Determine the (x, y) coordinate at the center of the cell enclosing the given text.  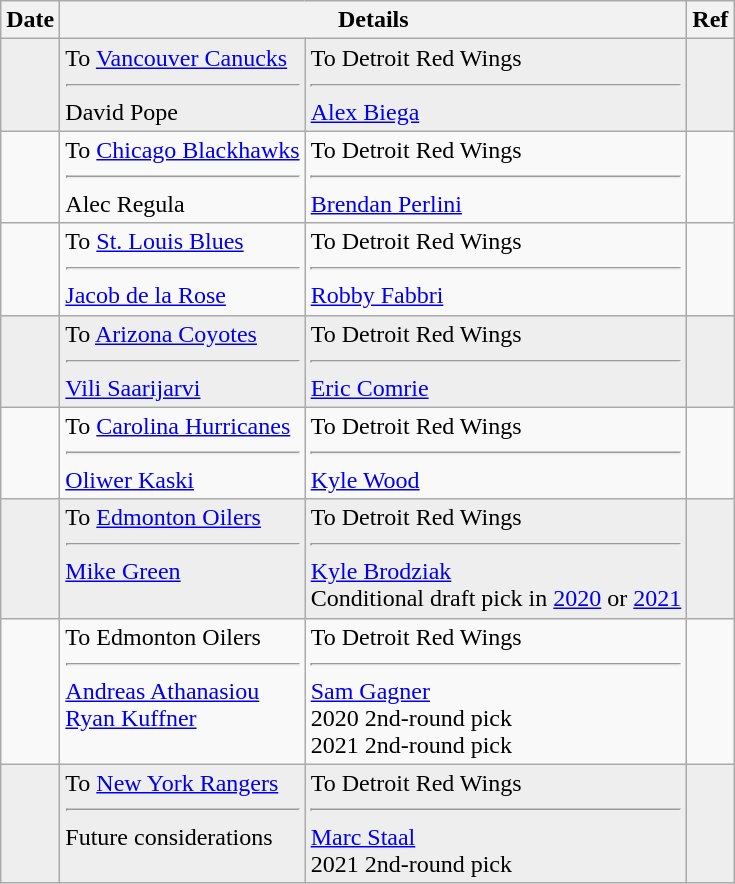
To Detroit Red WingsRobby Fabbri (496, 269)
To Edmonton OilersMike Green (182, 558)
To New York RangersFuture considerations (182, 824)
Details (374, 20)
Date (30, 20)
To Carolina HurricanesOliwer Kaski (182, 453)
To Detroit Red WingsMarc Staal2021 2nd-round pick (496, 824)
To Detroit Red WingsSam Gagner2020 2nd-round pick2021 2nd-round pick (496, 691)
To Chicago BlackhawksAlec Regula (182, 177)
Ref (710, 20)
To Edmonton OilersAndreas AthanasiouRyan Kuffner (182, 691)
To Detroit Red WingsAlex Biega (496, 85)
To Arizona CoyotesVili Saarijarvi (182, 361)
To Detroit Red WingsBrendan Perlini (496, 177)
To Detroit Red WingsKyle BrodziakConditional draft pick in 2020 or 2021 (496, 558)
To St. Louis BluesJacob de la Rose (182, 269)
To Vancouver CanucksDavid Pope (182, 85)
To Detroit Red WingsKyle Wood (496, 453)
To Detroit Red WingsEric Comrie (496, 361)
